Provide the [x, y] coordinate of the cell's center where the given text is located.  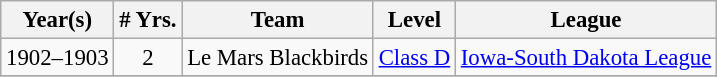
1902–1903 [58, 58]
# Yrs. [148, 20]
Iowa-South Dakota League [586, 58]
League [586, 20]
Class D [414, 58]
Team [278, 20]
Level [414, 20]
Le Mars Blackbirds [278, 58]
Year(s) [58, 20]
2 [148, 58]
